Search for the cell housing the specified text and yield its (x, y) center coordinate. 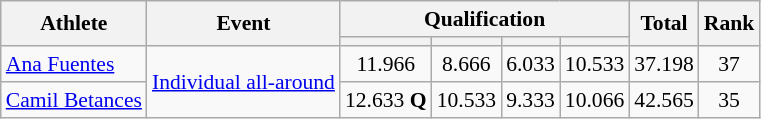
10.066 (594, 100)
Event (244, 24)
12.633 Q (386, 100)
37 (730, 64)
9.333 (530, 100)
42.565 (664, 100)
Rank (730, 24)
37.198 (664, 64)
Camil Betances (74, 100)
8.666 (466, 64)
Total (664, 24)
Athlete (74, 24)
11.966 (386, 64)
Qualification (484, 19)
6.033 (530, 64)
35 (730, 100)
Individual all-around (244, 82)
Ana Fuentes (74, 64)
